Provide the [x, y] coordinate of the cell's center where the given text is located.  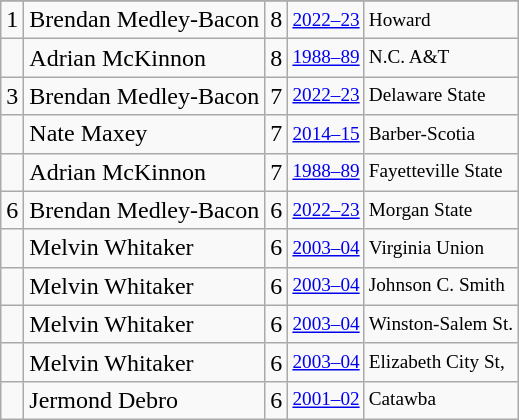
Johnson C. Smith [440, 286]
N.C. A&T [440, 58]
1 [12, 20]
Howard [440, 20]
2001–02 [326, 400]
Fayetteville State [440, 172]
2014–15 [326, 134]
Nate Maxey [144, 134]
Delaware State [440, 96]
Winston-Salem St. [440, 324]
Barber-Scotia [440, 134]
3 [12, 96]
Jermond Debro [144, 400]
Catawba [440, 400]
Elizabeth City St, [440, 362]
Virginia Union [440, 248]
Morgan State [440, 210]
